Locate the cell with the specified text and output its [x, y] center coordinate. 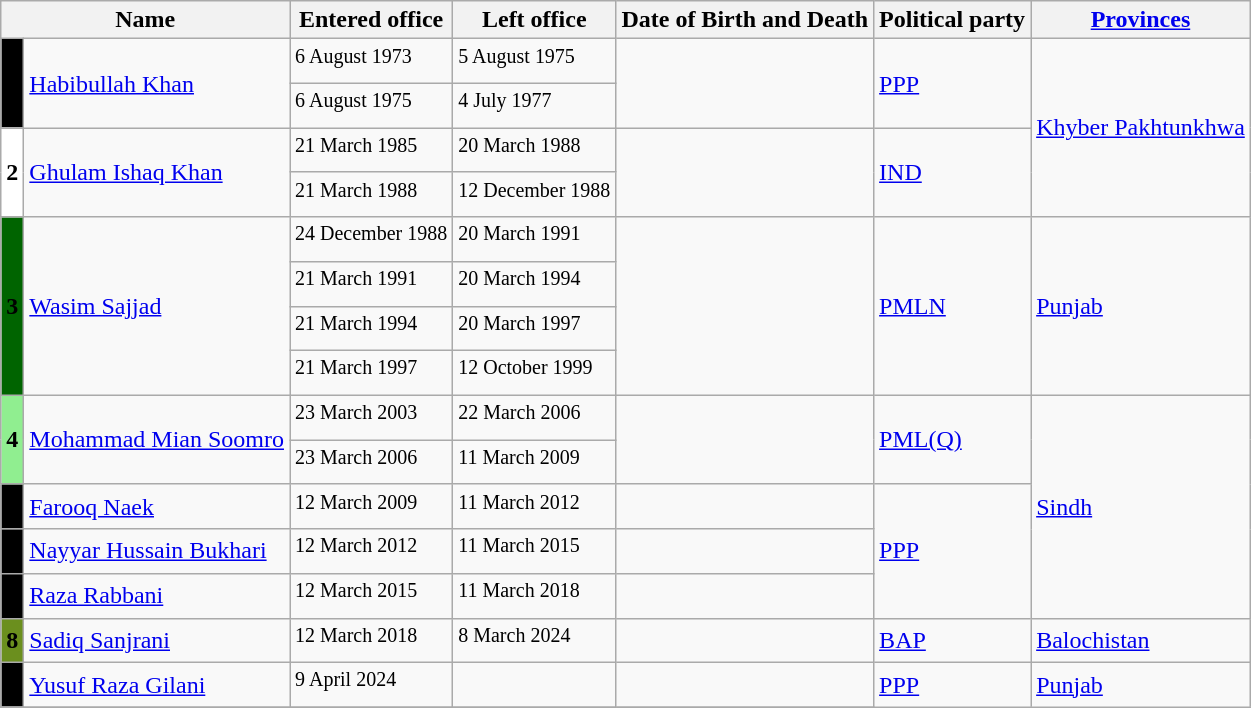
IND [952, 172]
Habibullah Khan [157, 84]
24 December 1988 [372, 240]
12 March 2018 [372, 640]
12 March 2015 [372, 596]
Sadiq Sanjrani [157, 640]
Political party [952, 20]
4 July 1977 [534, 106]
4 [12, 440]
20 March 1997 [534, 328]
21 March 1988 [372, 194]
Left office [534, 20]
2 [12, 172]
Farooq Naek [157, 506]
22 March 2006 [534, 418]
Date of Birth and Death [745, 20]
11 March 2018 [534, 596]
12 December 1988 [534, 194]
Nayyar Hussain Bukhari [157, 552]
7 [12, 596]
21 March 1985 [372, 150]
1 [12, 84]
5 [12, 506]
BAP [952, 640]
12 October 1999 [534, 374]
PML(Q) [952, 440]
23 March 2006 [372, 462]
6 August 1975 [372, 106]
Khyber Pakhtunkhwa [1141, 128]
21 March 1991 [372, 284]
Raza Rabbani [157, 596]
Mohammad Mian Soomro [157, 440]
Sindh [1141, 506]
20 March 1994 [534, 284]
Yusuf Raza Gilani [157, 686]
Entered office [372, 20]
Name [146, 20]
11 March 2015 [534, 552]
Provinces [1141, 20]
21 March 1994 [372, 328]
9 April 2024 [372, 686]
20 March 1991 [534, 240]
8 March 2024 [534, 640]
20 March 1988 [534, 150]
11 March 2009 [534, 462]
9 [12, 686]
12 March 2009 [372, 506]
PMLN [952, 306]
6 August 1973 [372, 62]
8 [12, 640]
3 [12, 306]
21 March 1997 [372, 374]
Balochistan [1141, 640]
11 March 2012 [534, 506]
6 [12, 552]
5 August 1975 [534, 62]
Ghulam Ishaq Khan [157, 172]
Wasim Sajjad [157, 306]
12 March 2012 [372, 552]
23 March 2003 [372, 418]
